Return [x, y] of the center of cell containing provided text 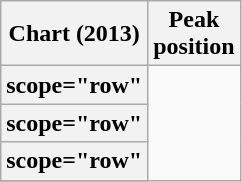
Chart (2013) [74, 34]
Peakposition [194, 34]
